Detect which cell encompasses the target text, then output its [X, Y] center coordinate. 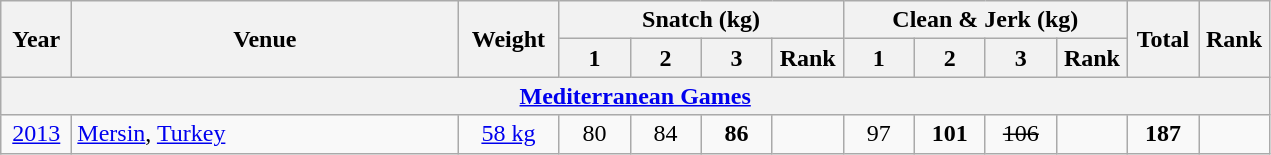
Year [36, 39]
2013 [36, 134]
58 kg [508, 134]
101 [950, 134]
187 [1162, 134]
86 [736, 134]
Weight [508, 39]
106 [1020, 134]
Total [1162, 39]
Clean & Jerk (kg) [985, 20]
97 [878, 134]
80 [594, 134]
Venue [265, 39]
Mediterranean Games [636, 96]
Mersin, Turkey [265, 134]
Snatch (kg) [701, 20]
84 [666, 134]
